Find where the given text appears and provide that cell's center as [X, Y] coordinate. 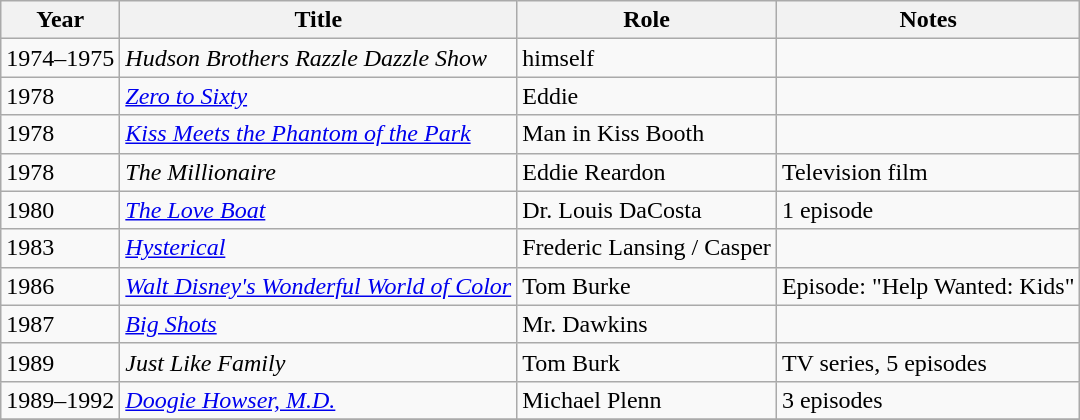
Just Like Family [318, 362]
Doogie Howser, M.D. [318, 400]
1986 [60, 286]
Role [647, 20]
The Millionaire [318, 172]
1987 [60, 324]
Big Shots [318, 324]
Television film [928, 172]
3 episodes [928, 400]
Frederic Lansing / Casper [647, 248]
Hysterical [318, 248]
Dr. Louis DaCosta [647, 210]
Episode: "Help Wanted: Kids" [928, 286]
Man in Kiss Booth [647, 134]
1989–1992 [60, 400]
Walt Disney's Wonderful World of Color [318, 286]
1 episode [928, 210]
Zero to Sixty [318, 96]
TV series, 5 episodes [928, 362]
Tom Burke [647, 286]
Kiss Meets the Phantom of the Park [318, 134]
Title [318, 20]
Eddie [647, 96]
1974–1975 [60, 58]
himself [647, 58]
Notes [928, 20]
Hudson Brothers Razzle Dazzle Show [318, 58]
Michael Plenn [647, 400]
Eddie Reardon [647, 172]
Year [60, 20]
1989 [60, 362]
The Love Boat [318, 210]
1980 [60, 210]
Tom Burk [647, 362]
1983 [60, 248]
Mr. Dawkins [647, 324]
